Provide the [X, Y] coordinate of the cell's center where the given text is located.  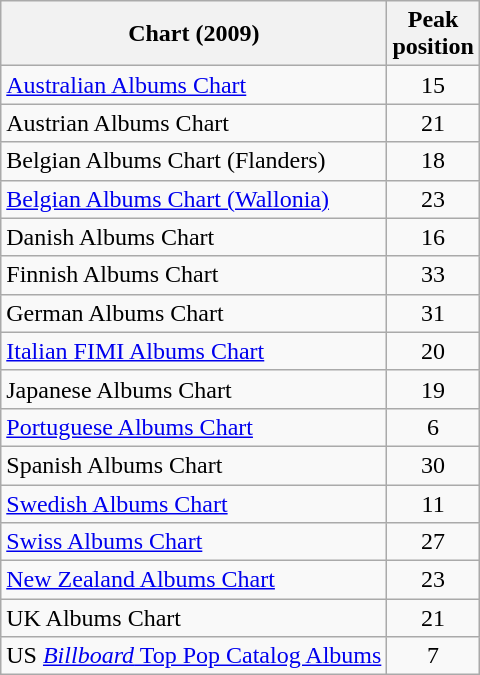
Belgian Albums Chart (Flanders) [194, 161]
15 [433, 85]
Belgian Albums Chart (Wallonia) [194, 199]
Peak position [433, 34]
New Zealand Albums Chart [194, 580]
Australian Albums Chart [194, 85]
30 [433, 465]
16 [433, 237]
Spanish Albums Chart [194, 465]
33 [433, 275]
US Billboard Top Pop Catalog Albums [194, 656]
6 [433, 427]
Italian FIMI Albums Chart [194, 351]
Japanese Albums Chart [194, 389]
31 [433, 313]
Swedish Albums Chart [194, 503]
27 [433, 542]
11 [433, 503]
7 [433, 656]
Danish Albums Chart [194, 237]
Austrian Albums Chart [194, 123]
Portuguese Albums Chart [194, 427]
Chart (2009) [194, 34]
UK Albums Chart [194, 618]
German Albums Chart [194, 313]
Finnish Albums Chart [194, 275]
18 [433, 161]
19 [433, 389]
20 [433, 351]
Swiss Albums Chart [194, 542]
